Extract the (X, Y) coordinate from the center of the cell holding the provided text.  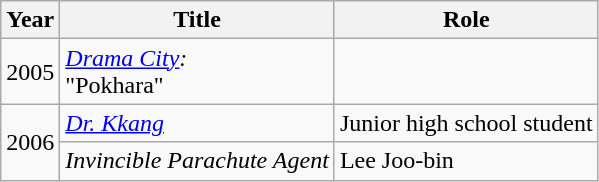
Dr. Kkang (198, 123)
2006 (30, 142)
Year (30, 20)
Title (198, 20)
Role (466, 20)
Drama City:"Pokhara" (198, 72)
Lee Joo-bin (466, 161)
2005 (30, 72)
Junior high school student (466, 123)
Invincible Parachute Agent (198, 161)
